Return the [X, Y] coordinate for the center point of the cell that contains the specified text.  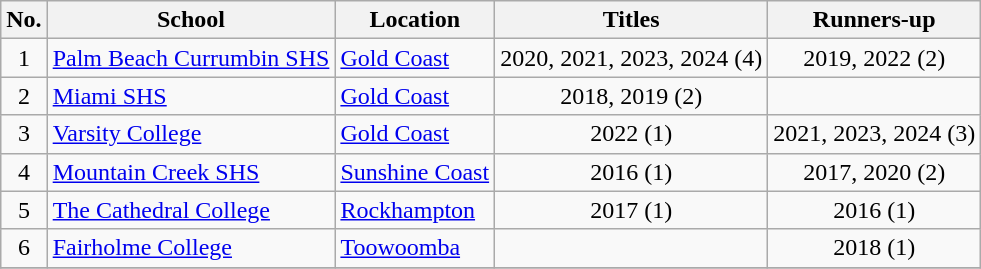
2021, 2023, 2024 (3) [874, 134]
2020, 2021, 2023, 2024 (4) [632, 58]
Miami SHS [191, 96]
Location [415, 20]
Palm Beach Currumbin SHS [191, 58]
4 [24, 172]
School [191, 20]
Sunshine Coast [415, 172]
Runners-up [874, 20]
Mountain Creek SHS [191, 172]
2022 (1) [632, 134]
Fairholme College [191, 248]
Varsity College [191, 134]
2019, 2022 (2) [874, 58]
Titles [632, 20]
The Cathedral College [191, 210]
2 [24, 96]
3 [24, 134]
Rockhampton [415, 210]
Toowoomba [415, 248]
2018 (1) [874, 248]
2018, 2019 (2) [632, 96]
No. [24, 20]
1 [24, 58]
5 [24, 210]
2017, 2020 (2) [874, 172]
6 [24, 248]
2017 (1) [632, 210]
